Provide the [x, y] coordinate of the cell's center where the given text is located.  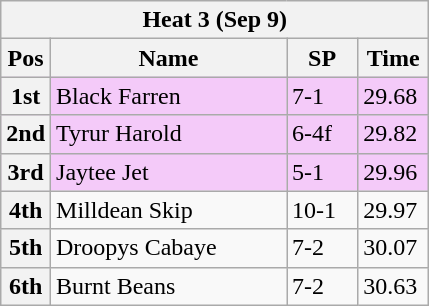
Jaytee Jet [169, 172]
Milldean Skip [169, 210]
Pos [26, 58]
7-1 [322, 96]
30.63 [394, 286]
Time [394, 58]
1st [26, 96]
4th [26, 210]
SP [322, 58]
29.68 [394, 96]
6th [26, 286]
10-1 [322, 210]
5th [26, 248]
29.97 [394, 210]
29.82 [394, 134]
Tyrur Harold [169, 134]
Burnt Beans [169, 286]
Name [169, 58]
30.07 [394, 248]
Heat 3 (Sep 9) [215, 20]
6-4f [322, 134]
Droopys Cabaye [169, 248]
2nd [26, 134]
3rd [26, 172]
29.96 [394, 172]
Black Farren [169, 96]
5-1 [322, 172]
